Output the (X, Y) coordinate of the center of the cell containing the given text.  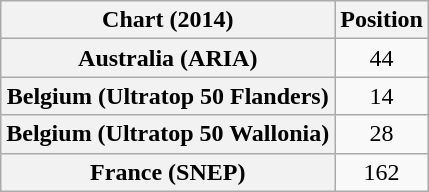
162 (382, 172)
Position (382, 20)
Belgium (Ultratop 50 Wallonia) (168, 134)
44 (382, 58)
Chart (2014) (168, 20)
14 (382, 96)
France (SNEP) (168, 172)
Belgium (Ultratop 50 Flanders) (168, 96)
28 (382, 134)
Australia (ARIA) (168, 58)
